Scan for the cell matching the given text and deliver its [X, Y] coordinate at center. 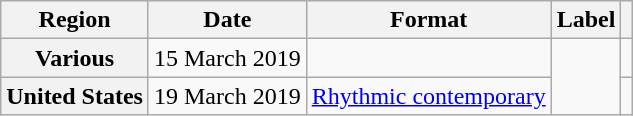
Rhythmic contemporary [428, 96]
19 March 2019 [227, 96]
United States [75, 96]
Format [428, 20]
Label [586, 20]
Region [75, 20]
Various [75, 58]
15 March 2019 [227, 58]
Date [227, 20]
